Return (x, y) of the center of cell containing provided text 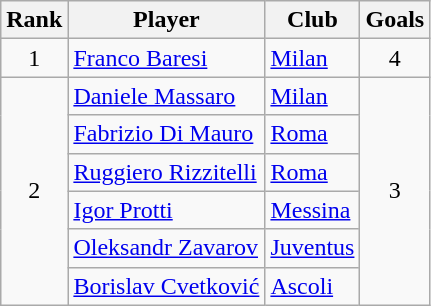
Club (312, 20)
Goals (395, 20)
Fabrizio Di Mauro (166, 134)
Borislav Cvetković (166, 286)
3 (395, 191)
Daniele Massaro (166, 96)
Igor Protti (166, 210)
Juventus (312, 248)
Franco Baresi (166, 58)
Ascoli (312, 286)
Player (166, 20)
4 (395, 58)
Oleksandr Zavarov (166, 248)
1 (34, 58)
Messina (312, 210)
Rank (34, 20)
Ruggiero Rizzitelli (166, 172)
2 (34, 191)
